Determine the (x, y) coordinate at the center of the cell enclosing the given text.  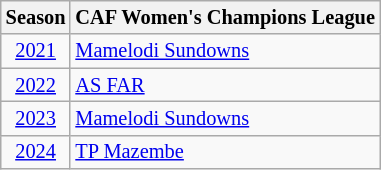
TP Mazembe (224, 152)
2023 (36, 119)
Season (36, 18)
2024 (36, 152)
AS FAR (224, 85)
2022 (36, 85)
2021 (36, 51)
CAF Women's Champions League (224, 18)
